For the text-containing cell, return its midpoint in (x, y) coordinate format. 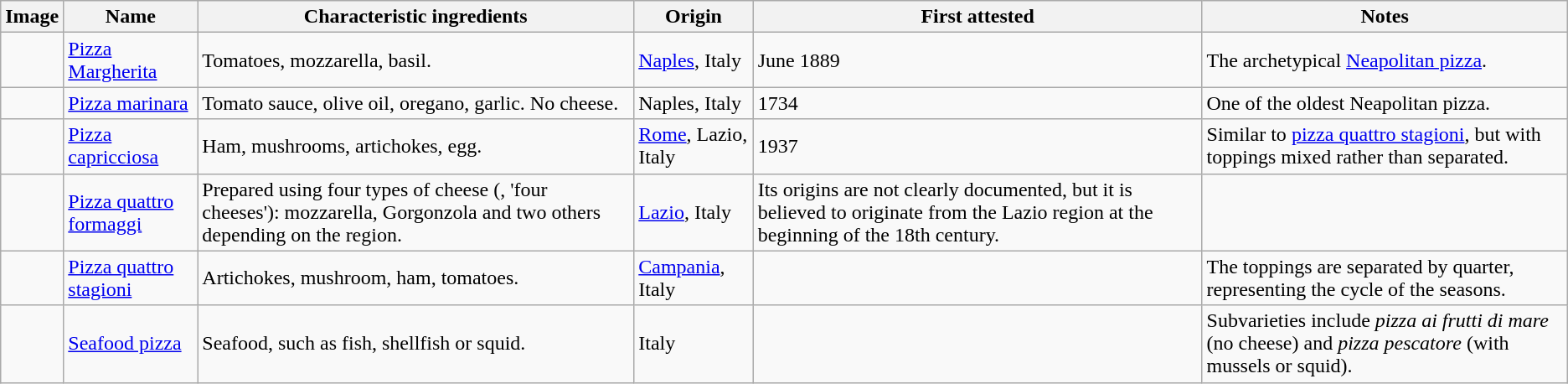
Its origins are not clearly documented, but it is believed to originate from the Lazio region at the beginning of the 18th century. (977, 212)
Origin (694, 17)
Pizza quattro stagioni (131, 278)
Seafood, such as fish, shellfish or squid. (415, 344)
Image (32, 17)
Artichokes, mushroom, ham, tomatoes. (415, 278)
Similar to pizza quattro stagioni, but with toppings mixed rather than separated. (1385, 146)
Rome, Lazio, Italy (694, 146)
Tomatoes, mozzarella, basil. (415, 60)
Subvarieties include pizza ai frutti di mare (no cheese) and pizza pescatore (with mussels or squid). (1385, 344)
Italy (694, 344)
First attested (977, 17)
June 1889 (977, 60)
Pizza capricciosa (131, 146)
The archetypical Neapolitan pizza. (1385, 60)
Ham, mushrooms, artichokes, egg. (415, 146)
Characteristic ingredients (415, 17)
Pizza quattro formaggi (131, 212)
Lazio, Italy (694, 212)
Name (131, 17)
Campania, Italy (694, 278)
Tomato sauce, olive oil, oregano, garlic. No cheese. (415, 103)
Notes (1385, 17)
Prepared using four types of cheese (, 'four cheeses'): mozzarella, Gorgonzola and two others depending on the region. (415, 212)
Pizza Margherita (131, 60)
The toppings are separated by quarter, representing the cycle of the seasons. (1385, 278)
Seafood pizza (131, 344)
Pizza marinara (131, 103)
One of the oldest Neapolitan pizza. (1385, 103)
1734 (977, 103)
1937 (977, 146)
